Pinpoint the cell where the given text exists, returning its (X, Y) midpoint coordinate. 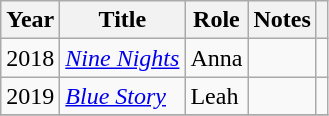
2018 (30, 58)
Anna (216, 58)
Nine Nights (122, 58)
Role (216, 20)
Year (30, 20)
2019 (30, 96)
Title (122, 20)
Leah (216, 96)
Notes (282, 20)
Blue Story (122, 96)
